From the cell containing the given text, extract its center point as [X, Y] coordinate. 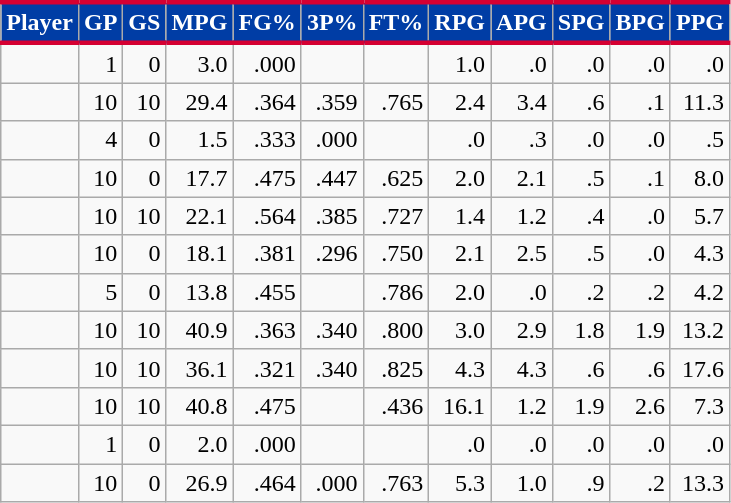
.321 [267, 368]
FT% [396, 22]
PPG [700, 22]
MPG [200, 22]
4.2 [700, 292]
.385 [332, 216]
BPG [640, 22]
1.5 [200, 140]
.825 [396, 368]
2.5 [522, 254]
.333 [267, 140]
22.1 [200, 216]
1.8 [581, 330]
3P% [332, 22]
.3 [522, 140]
GS [144, 22]
36.1 [200, 368]
17.7 [200, 178]
.363 [267, 330]
2.6 [640, 406]
17.6 [700, 368]
SPG [581, 22]
.9 [581, 483]
RPG [460, 22]
11.3 [700, 102]
.364 [267, 102]
.455 [267, 292]
18.1 [200, 254]
13.3 [700, 483]
13.8 [200, 292]
.750 [396, 254]
7.3 [700, 406]
.4 [581, 216]
.564 [267, 216]
GP [100, 22]
8.0 [700, 178]
.381 [267, 254]
5 [100, 292]
.727 [396, 216]
40.9 [200, 330]
29.4 [200, 102]
13.2 [700, 330]
.464 [267, 483]
2.4 [460, 102]
.296 [332, 254]
5.3 [460, 483]
.447 [332, 178]
.786 [396, 292]
.625 [396, 178]
1.4 [460, 216]
.359 [332, 102]
.765 [396, 102]
16.1 [460, 406]
4 [100, 140]
APG [522, 22]
.763 [396, 483]
FG% [267, 22]
Player [40, 22]
40.8 [200, 406]
2.9 [522, 330]
3.4 [522, 102]
5.7 [700, 216]
.436 [396, 406]
26.9 [200, 483]
.800 [396, 330]
